Pinpoint the cell where the given text exists, returning its (X, Y) midpoint coordinate. 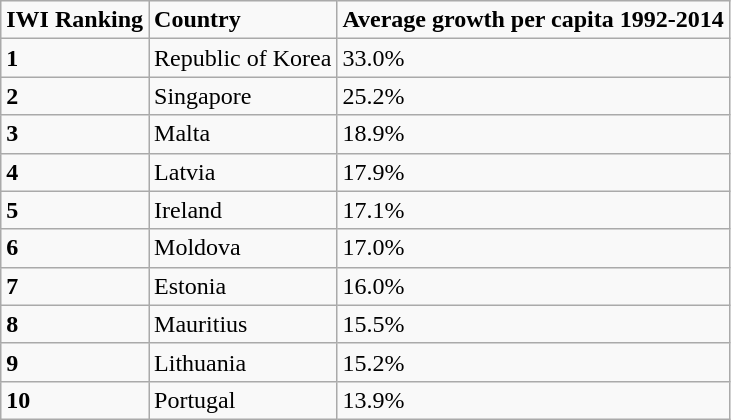
2 (75, 96)
9 (75, 362)
17.1% (533, 210)
4 (75, 172)
Ireland (243, 210)
16.0% (533, 286)
18.9% (533, 134)
7 (75, 286)
1 (75, 58)
8 (75, 324)
25.2% (533, 96)
Malta (243, 134)
Average growth per capita 1992-2014 (533, 20)
Singapore (243, 96)
Latvia (243, 172)
13.9% (533, 400)
Estonia (243, 286)
Portugal (243, 400)
17.9% (533, 172)
6 (75, 248)
5 (75, 210)
17.0% (533, 248)
IWI Ranking (75, 20)
Republic of Korea (243, 58)
Moldova (243, 248)
33.0% (533, 58)
15.5% (533, 324)
Lithuania (243, 362)
3 (75, 134)
10 (75, 400)
Country (243, 20)
15.2% (533, 362)
Mauritius (243, 324)
